From the cell containing the given text, extract its center point as (X, Y) coordinate. 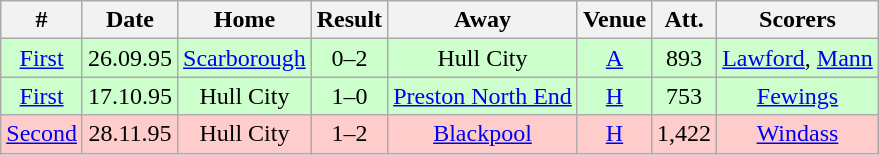
26.09.95 (130, 58)
Blackpool (483, 134)
0–2 (349, 58)
Att. (684, 20)
893 (684, 58)
Second (42, 134)
Home (245, 20)
Date (130, 20)
28.11.95 (130, 134)
Preston North End (483, 96)
1–2 (349, 134)
Scarborough (245, 58)
Result (349, 20)
Away (483, 20)
Lawford, Mann (798, 58)
A (614, 58)
Scorers (798, 20)
Windass (798, 134)
753 (684, 96)
1–0 (349, 96)
17.10.95 (130, 96)
# (42, 20)
Venue (614, 20)
1,422 (684, 134)
Fewings (798, 96)
